Find where the given text appears and provide that cell's center as [X, Y] coordinate. 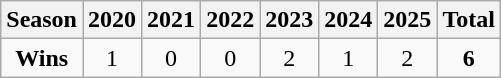
2022 [230, 20]
6 [469, 58]
2020 [112, 20]
Wins [42, 58]
2025 [408, 20]
Season [42, 20]
2023 [290, 20]
2021 [172, 20]
Total [469, 20]
2024 [348, 20]
